Detect which cell encompasses the target text, then output its [X, Y] center coordinate. 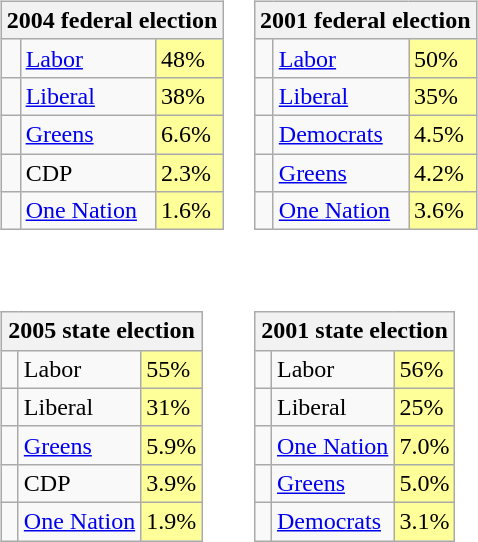
56% [424, 369]
38% [189, 96]
2001 federal election [365, 20]
1.9% [172, 521]
48% [189, 58]
31% [172, 407]
7.0% [424, 445]
4.5% [443, 134]
2001 state election [354, 331]
5.9% [172, 445]
5.0% [424, 483]
3.1% [424, 521]
6.6% [189, 134]
3.9% [172, 483]
2005 state election [101, 331]
2004 federal election [112, 20]
25% [424, 407]
4.2% [443, 173]
3.6% [443, 211]
55% [172, 369]
35% [443, 96]
1.6% [189, 211]
2.3% [189, 173]
50% [443, 58]
